Return (X, Y) of the center of cell containing provided text 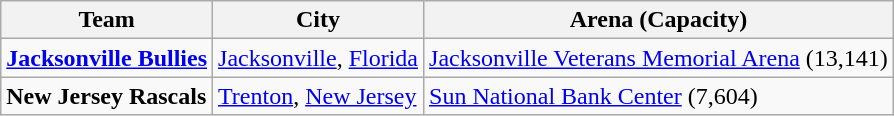
New Jersey Rascals (107, 96)
Jacksonville, Florida (318, 58)
City (318, 20)
Trenton, New Jersey (318, 96)
Jacksonville Veterans Memorial Arena (13,141) (659, 58)
Arena (Capacity) (659, 20)
Sun National Bank Center (7,604) (659, 96)
Jacksonville Bullies (107, 58)
Team (107, 20)
